Detect which cell encompasses the target text, then output its [X, Y] center coordinate. 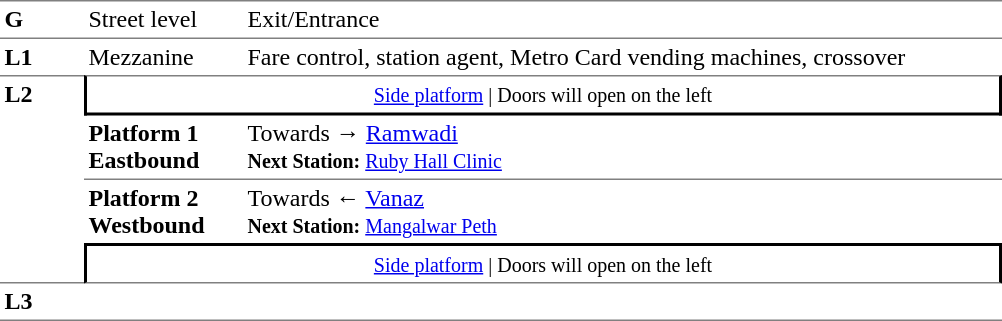
Fare control, station agent, Metro Card vending machines, crossover [622, 57]
Mezzanine [164, 57]
Platform 1Eastbound [164, 148]
Towards → RamwadiNext Station: Ruby Hall Clinic [622, 148]
Exit/Entrance [622, 20]
G [42, 20]
Street level [164, 20]
L1 [42, 57]
L2 [42, 179]
Towards ← VanazNext Station: Mangalwar Peth [622, 212]
Platform 2Westbound [164, 212]
